Scan for the cell matching the given text and deliver its [x, y] coordinate at center. 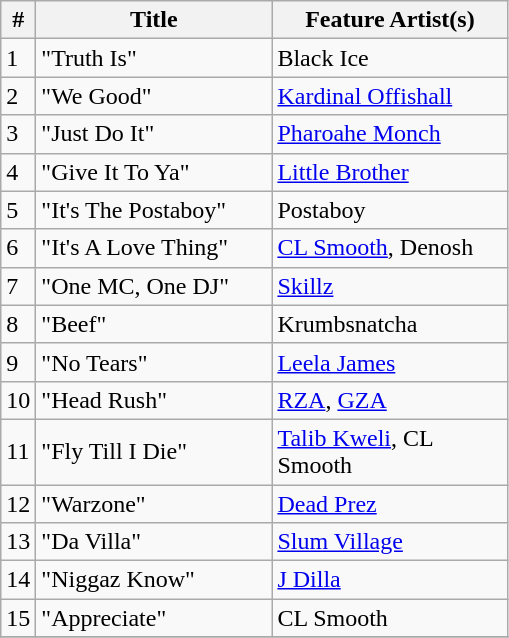
"Niggaz Know" [154, 580]
"Just Do It" [154, 134]
"We Good" [154, 96]
CL Smooth [390, 618]
RZA, GZA [390, 400]
Pharoahe Monch [390, 134]
Postaboy [390, 210]
Skillz [390, 286]
1 [18, 58]
Krumbsnatcha [390, 324]
# [18, 20]
"One MC, One DJ" [154, 286]
2 [18, 96]
5 [18, 210]
Title [154, 20]
CL Smooth, Denosh [390, 248]
"It's The Postaboy" [154, 210]
3 [18, 134]
"Da Villa" [154, 542]
12 [18, 503]
8 [18, 324]
11 [18, 452]
Slum Village [390, 542]
"Warzone" [154, 503]
"Truth Is" [154, 58]
Leela James [390, 362]
9 [18, 362]
7 [18, 286]
"Fly Till I Die" [154, 452]
Talib Kweli, CL Smooth [390, 452]
"Head Rush" [154, 400]
J Dilla [390, 580]
Dead Prez [390, 503]
14 [18, 580]
Feature Artist(s) [390, 20]
13 [18, 542]
6 [18, 248]
"It's A Love Thing" [154, 248]
"Beef" [154, 324]
Black Ice [390, 58]
Little Brother [390, 172]
10 [18, 400]
4 [18, 172]
"Appreciate" [154, 618]
"Give It To Ya" [154, 172]
Kardinal Offishall [390, 96]
"No Tears" [154, 362]
15 [18, 618]
